Determine the [x, y] coordinate at the center of the cell enclosing the given text.  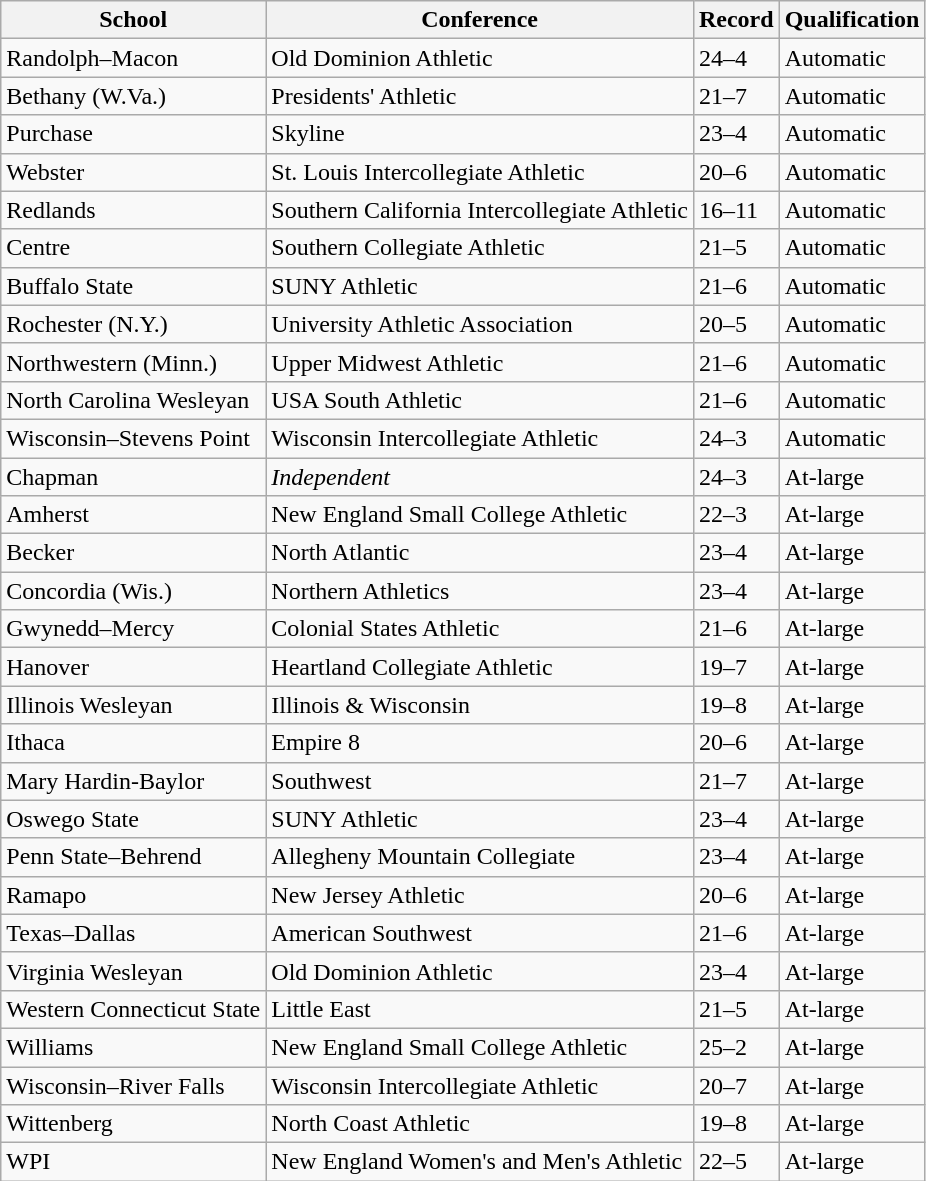
Skyline [480, 134]
Colonial States Athletic [480, 629]
School [134, 20]
Independent [480, 477]
Southwest [480, 781]
University Athletic Association [480, 324]
Wisconsin–Stevens Point [134, 438]
Northern Athletics [480, 591]
Penn State–Behrend [134, 857]
22–5 [736, 1162]
Concordia (Wis.) [134, 591]
Rochester (N.Y.) [134, 324]
Centre [134, 248]
Record [736, 20]
Webster [134, 172]
Heartland Collegiate Athletic [480, 667]
WPI [134, 1162]
Purchase [134, 134]
20–7 [736, 1085]
Conference [480, 20]
20–5 [736, 324]
Virginia Wesleyan [134, 971]
Williams [134, 1047]
North Atlantic [480, 553]
22–3 [736, 515]
Illinois & Wisconsin [480, 705]
Amherst [134, 515]
New Jersey Athletic [480, 895]
Randolph–Macon [134, 58]
Wittenberg [134, 1124]
Northwestern (Minn.) [134, 362]
St. Louis Intercollegiate Athletic [480, 172]
Chapman [134, 477]
25–2 [736, 1047]
North Coast Athletic [480, 1124]
Little East [480, 1009]
Texas–Dallas [134, 933]
Redlands [134, 210]
Bethany (W.Va.) [134, 96]
Mary Hardin-Baylor [134, 781]
Ramapo [134, 895]
Becker [134, 553]
Western Connecticut State [134, 1009]
Buffalo State [134, 286]
16–11 [736, 210]
Hanover [134, 667]
Oswego State [134, 819]
Presidents' Athletic [480, 96]
New England Women's and Men's Athletic [480, 1162]
24–4 [736, 58]
Southern Collegiate Athletic [480, 248]
USA South Athletic [480, 400]
Gwynedd–Mercy [134, 629]
Empire 8 [480, 743]
19–7 [736, 667]
American Southwest [480, 933]
Qualification [852, 20]
Ithaca [134, 743]
Wisconsin–River Falls [134, 1085]
Illinois Wesleyan [134, 705]
North Carolina Wesleyan [134, 400]
Southern California Intercollegiate Athletic [480, 210]
Allegheny Mountain Collegiate [480, 857]
Upper Midwest Athletic [480, 362]
